From the cell containing the given text, extract its center point as [X, Y] coordinate. 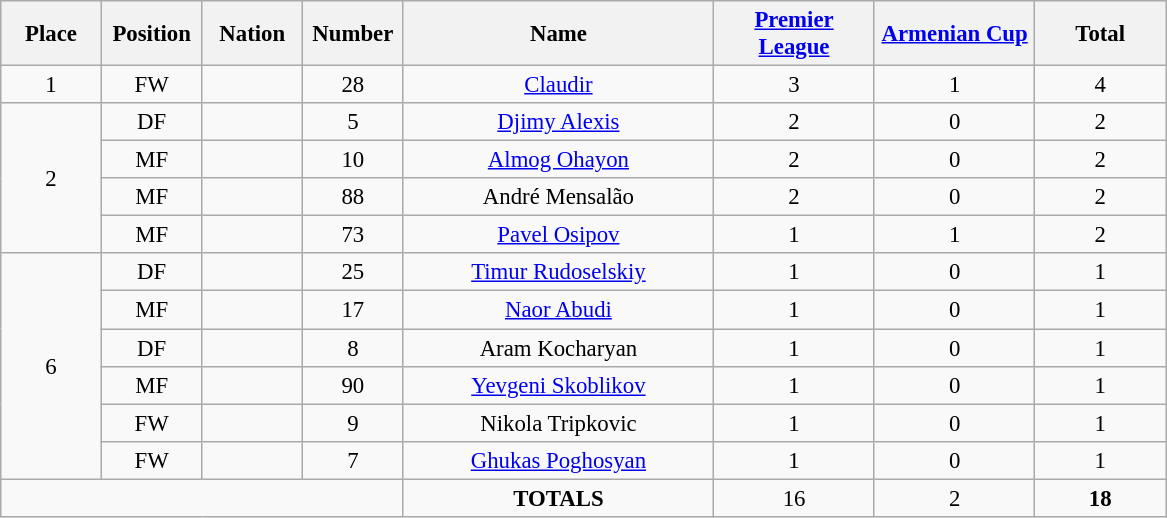
Ghukas Poghosyan [558, 460]
Yevgeni Skoblikov [558, 385]
18 [1100, 498]
Claudir [558, 85]
9 [354, 423]
73 [354, 235]
Total [1100, 34]
17 [354, 310]
Naor Abudi [558, 310]
10 [354, 160]
Almog Ohayon [558, 160]
Number [354, 34]
Place [52, 34]
Armenian Cup [954, 34]
90 [354, 385]
8 [354, 348]
28 [354, 85]
7 [354, 460]
6 [52, 367]
Timur Rudoselskiy [558, 273]
16 [794, 498]
Position [152, 34]
25 [354, 273]
4 [1100, 85]
3 [794, 85]
TOTALS [558, 498]
Pavel Osipov [558, 235]
Nation [252, 34]
88 [354, 197]
5 [354, 122]
Premier League [794, 34]
Djimy Alexis [558, 122]
Name [558, 34]
Nikola Tripkovic [558, 423]
Aram Kocharyan [558, 348]
André Mensalão [558, 197]
